Return the (X, Y) coordinate for the center point of the cell that contains the specified text.  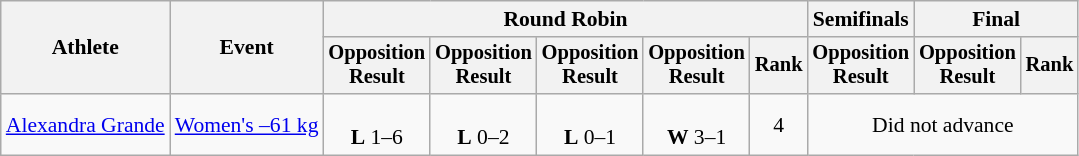
Did not advance (942, 124)
Event (247, 48)
L 0–1 (590, 124)
4 (779, 124)
Final (996, 19)
L 0–2 (484, 124)
Alexandra Grande (86, 124)
Semifinals (860, 19)
Round Robin (566, 19)
Athlete (86, 48)
L 1–6 (378, 124)
Women's –61 kg (247, 124)
W 3–1 (696, 124)
